Identify which cell holds the provided text, then report its (X, Y) central coordinate. 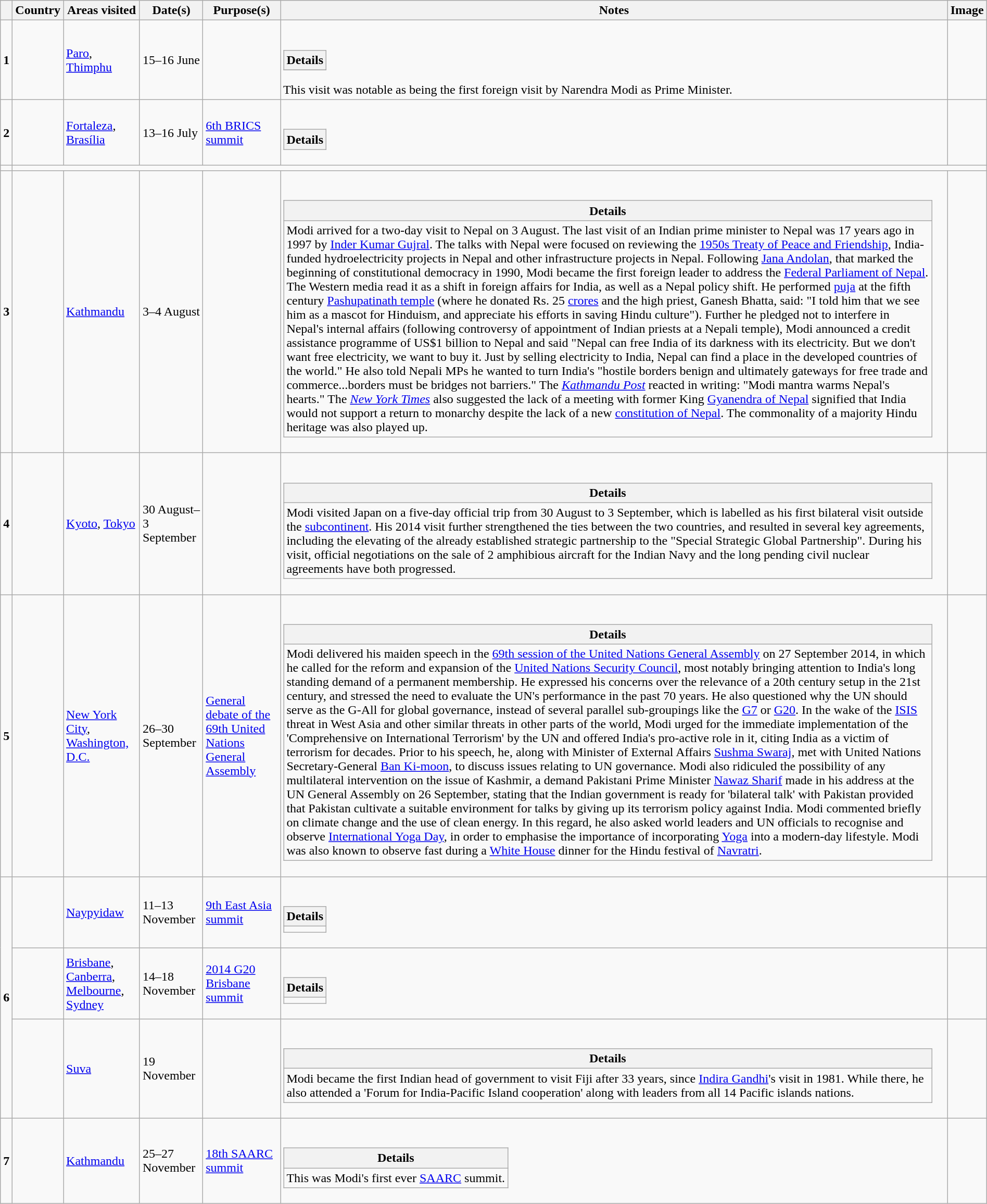
15–16 June (171, 60)
30 August–3 September (171, 524)
26–30 September (171, 736)
18th SAARC summit (242, 1161)
General debate of the 69th United Nations General Assembly (242, 736)
11–13 November (171, 912)
Date(s) (171, 10)
Kyoto, Tokyo (102, 524)
Naypyidaw (102, 912)
Country (38, 10)
Details This visit was notable as being the first foreign visit by Narendra Modi as Prime Minister. (614, 60)
14–18 November (171, 983)
Suva (102, 1069)
4 (6, 524)
Image (967, 10)
7 (6, 1161)
Details This was Modi's first ever SAARC summit. (614, 1161)
Purpose(s) (242, 10)
2014 G20 Brisbane summit (242, 983)
New York City, Washington, D.C. (102, 736)
Fortaleza, Brasília (102, 132)
1 (6, 60)
2 (6, 132)
This was Modi's first ever SAARC summit. (396, 1178)
9th East Asia summit (242, 912)
3 (6, 312)
25–27 November (171, 1161)
Areas visited (102, 10)
6th BRICS summit (242, 132)
Paro, Thimphu (102, 60)
Brisbane, Canberra, Melbourne, Sydney (102, 983)
19 November (171, 1069)
Notes (614, 10)
3–4 August (171, 312)
5 (6, 736)
6 (6, 997)
13–16 July (171, 132)
